Extract the [x, y] coordinate from the center of the cell holding the provided text.  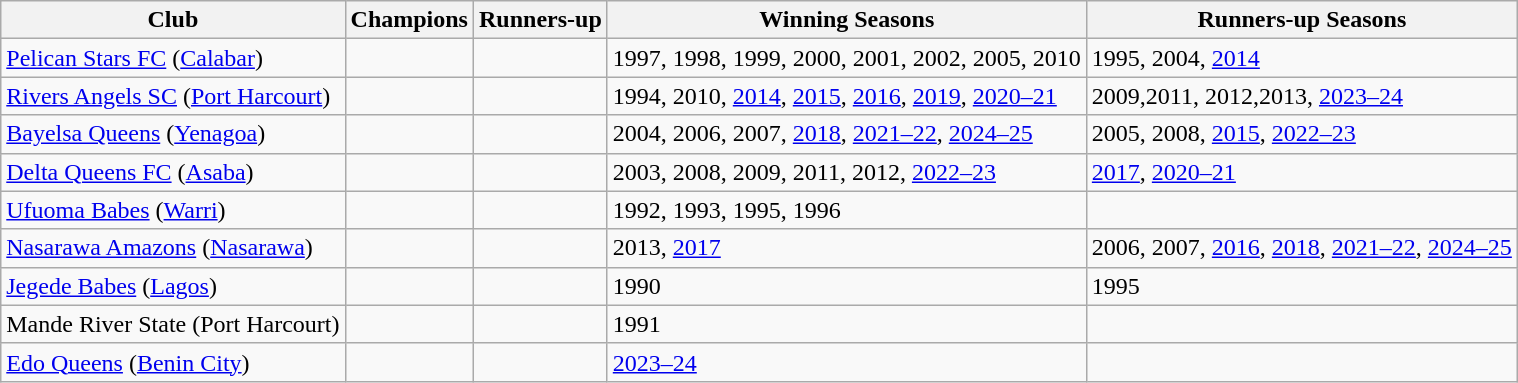
Winning Seasons [846, 20]
1991 [846, 324]
2005, 2008, 2015, 2022–23 [1302, 134]
2009,2011, 2012,2013, 2023–24 [1302, 96]
Champions [409, 20]
Jegede Babes (Lagos) [173, 286]
Runners-up [540, 20]
1997, 1998, 1999, 2000, 2001, 2002, 2005, 2010 [846, 58]
1995 [1302, 286]
Club [173, 20]
Pelican Stars FC (Calabar) [173, 58]
2017, 2020–21 [1302, 172]
Edo Queens (Benin City) [173, 362]
Bayelsa Queens (Yenagoa) [173, 134]
1990 [846, 286]
Mande River State (Port Harcourt) [173, 324]
2023–24 [846, 362]
Rivers Angels SC (Port Harcourt) [173, 96]
1994, 2010, 2014, 2015, 2016, 2019, 2020–21 [846, 96]
Runners-up Seasons [1302, 20]
1995, 2004, 2014 [1302, 58]
1992, 1993, 1995, 1996 [846, 210]
2013, 2017 [846, 248]
2004, 2006, 2007, 2018, 2021–22, 2024–25 [846, 134]
2003, 2008, 2009, 2011, 2012, 2022–23 [846, 172]
Delta Queens FC (Asaba) [173, 172]
Nasarawa Amazons (Nasarawa) [173, 248]
Ufuoma Babes (Warri) [173, 210]
2006, 2007, 2016, 2018, 2021–22, 2024–25 [1302, 248]
